Scan for the cell matching the given text and deliver its [x, y] coordinate at center. 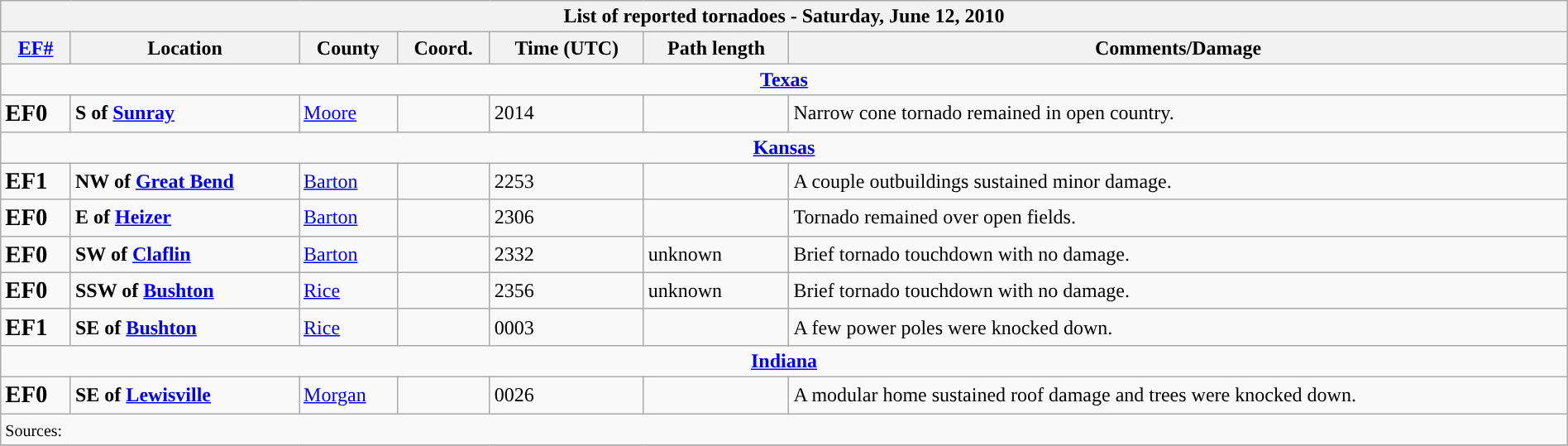
Morgan [349, 395]
A couple outbuildings sustained minor damage. [1178, 181]
2253 [566, 181]
EF# [36, 48]
Indiana [784, 361]
2356 [566, 290]
Tornado remained over open fields. [1178, 218]
County [349, 48]
2014 [566, 113]
Kansas [784, 147]
SE of Bushton [184, 327]
SW of Claflin [184, 254]
0003 [566, 327]
SSW of Bushton [184, 290]
Location [184, 48]
S of Sunray [184, 113]
E of Heizer [184, 218]
2306 [566, 218]
Path length [716, 48]
A modular home sustained roof damage and trees were knocked down. [1178, 395]
A few power poles were knocked down. [1178, 327]
Narrow cone tornado remained in open country. [1178, 113]
2332 [566, 254]
Comments/Damage [1178, 48]
Texas [784, 79]
Sources: [784, 429]
Coord. [443, 48]
SE of Lewisville [184, 395]
0026 [566, 395]
Moore [349, 113]
NW of Great Bend [184, 181]
List of reported tornadoes - Saturday, June 12, 2010 [784, 17]
Time (UTC) [566, 48]
